Provide the [x, y] coordinate of the cell's center where the given text is located.  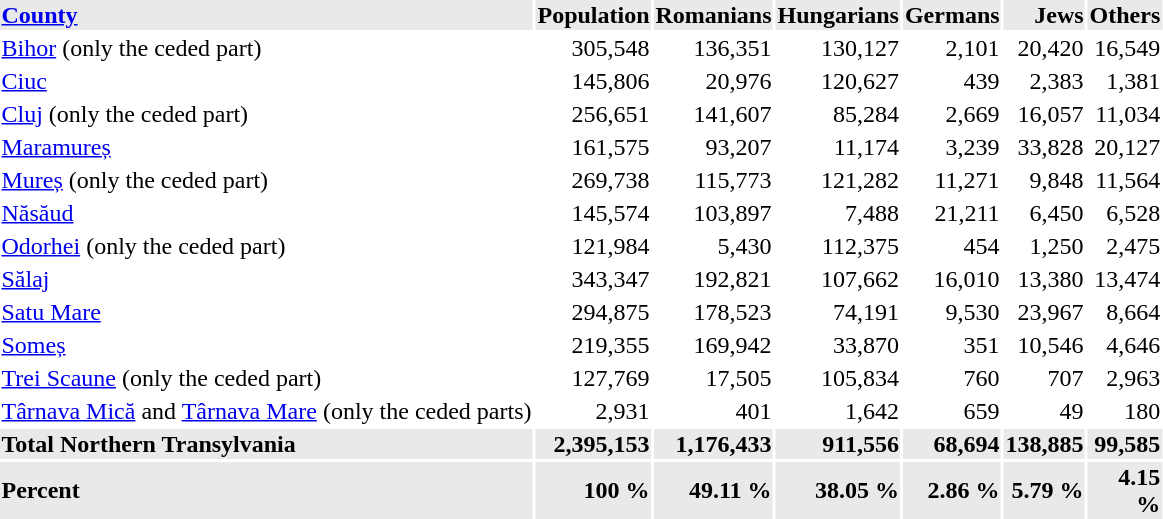
16,010 [952, 279]
659 [952, 411]
2.86 % [952, 490]
2,101 [952, 48]
130,127 [838, 48]
5,430 [714, 246]
Satu Mare [266, 312]
707 [1044, 378]
115,773 [714, 180]
Târnava Mică and Târnava Mare (only the ceded parts) [266, 411]
Cluj (only the ceded part) [266, 114]
269,738 [594, 180]
Germans [952, 15]
74,191 [838, 312]
13,380 [1044, 279]
343,347 [594, 279]
10,546 [1044, 345]
93,207 [714, 147]
107,662 [838, 279]
1,381 [1125, 81]
145,806 [594, 81]
Năsăud [266, 213]
2,395,153 [594, 444]
911,556 [838, 444]
1,176,433 [714, 444]
23,967 [1044, 312]
4,646 [1125, 345]
Romanians [714, 15]
County [266, 15]
6,528 [1125, 213]
Others [1125, 15]
8,664 [1125, 312]
401 [714, 411]
85,284 [838, 114]
1,642 [838, 411]
38.05 % [838, 490]
120,627 [838, 81]
138,885 [1044, 444]
Total Northern Transylvania [266, 444]
16,549 [1125, 48]
4.15 % [1125, 490]
100 % [594, 490]
13,474 [1125, 279]
Trei Scaune (only the ceded part) [266, 378]
Bihor (only the ceded part) [266, 48]
145,574 [594, 213]
454 [952, 246]
2,669 [952, 114]
351 [952, 345]
16,057 [1044, 114]
Hungarians [838, 15]
49 [1044, 411]
127,769 [594, 378]
3,239 [952, 147]
760 [952, 378]
11,174 [838, 147]
Ciuc [266, 81]
178,523 [714, 312]
33,870 [838, 345]
192,821 [714, 279]
219,355 [594, 345]
5.79 % [1044, 490]
141,607 [714, 114]
1,250 [1044, 246]
121,282 [838, 180]
Jews [1044, 15]
169,942 [714, 345]
68,694 [952, 444]
Mureș (only the ceded part) [266, 180]
17,505 [714, 378]
Maramureș [266, 147]
Population [594, 15]
20,420 [1044, 48]
Someș [266, 345]
112,375 [838, 246]
7,488 [838, 213]
9,530 [952, 312]
2,475 [1125, 246]
Percent [266, 490]
Sălaj [266, 279]
103,897 [714, 213]
9,848 [1044, 180]
2,383 [1044, 81]
121,984 [594, 246]
11,564 [1125, 180]
11,034 [1125, 114]
439 [952, 81]
11,271 [952, 180]
2,931 [594, 411]
20,976 [714, 81]
33,828 [1044, 147]
99,585 [1125, 444]
6,450 [1044, 213]
105,834 [838, 378]
136,351 [714, 48]
180 [1125, 411]
256,651 [594, 114]
21,211 [952, 213]
161,575 [594, 147]
49.11 % [714, 490]
Odorhei (only the ceded part) [266, 246]
305,548 [594, 48]
294,875 [594, 312]
2,963 [1125, 378]
20,127 [1125, 147]
